Return the (X, Y) coordinate for the center point of the cell that contains the specified text.  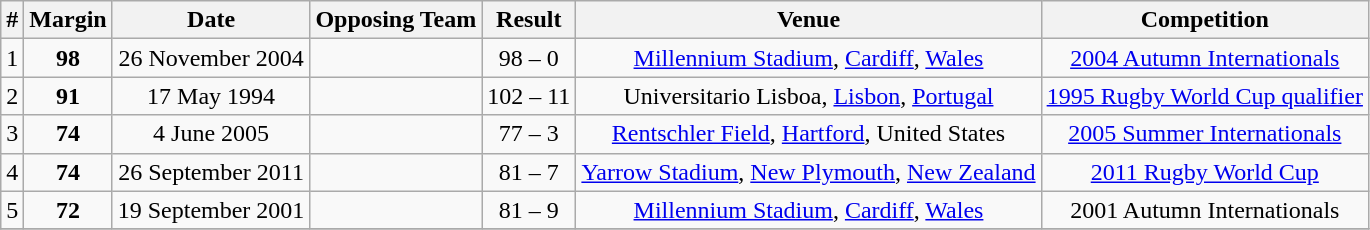
17 May 1994 (211, 96)
26 September 2011 (211, 172)
81 – 9 (529, 210)
72 (68, 210)
98 (68, 58)
81 – 7 (529, 172)
Result (529, 20)
Opposing Team (396, 20)
4 (12, 172)
Yarrow Stadium, New Plymouth, New Zealand (808, 172)
# (12, 20)
Competition (1204, 20)
2 (12, 96)
98 – 0 (529, 58)
1995 Rugby World Cup qualifier (1204, 96)
2004 Autumn Internationals (1204, 58)
5 (12, 210)
4 June 2005 (211, 134)
Universitario Lisboa, Lisbon, Portugal (808, 96)
Date (211, 20)
2001 Autumn Internationals (1204, 210)
1 (12, 58)
19 September 2001 (211, 210)
77 – 3 (529, 134)
91 (68, 96)
Rentschler Field, Hartford, United States (808, 134)
102 – 11 (529, 96)
2011 Rugby World Cup (1204, 172)
3 (12, 134)
26 November 2004 (211, 58)
Venue (808, 20)
Margin (68, 20)
2005 Summer Internationals (1204, 134)
